Scan for the cell matching the given text and deliver its [x, y] coordinate at center. 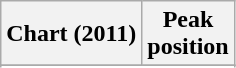
Peakposition [188, 34]
Chart (2011) [72, 34]
